Scan for the cell matching the given text and deliver its [X, Y] coordinate at center. 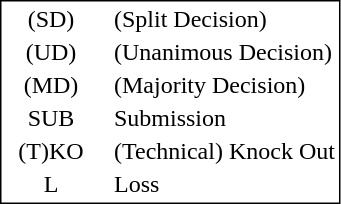
SUB [50, 119]
(Split Decision) [224, 19]
(SD) [50, 19]
(UD) [50, 53]
Submission [224, 119]
L [50, 185]
(MD) [50, 85]
Loss [224, 185]
(Majority Decision) [224, 85]
(Technical) Knock Out [224, 151]
(T)KO [50, 151]
(Unanimous Decision) [224, 53]
